Search for the cell housing the specified text and yield its (X, Y) center coordinate. 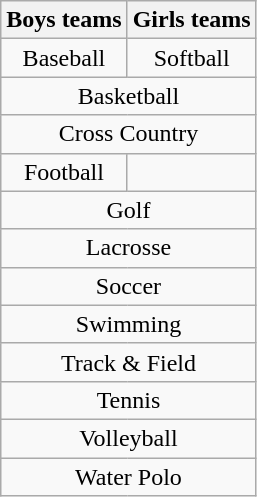
Cross Country (128, 134)
Soccer (128, 286)
Baseball (64, 58)
Softball (192, 58)
Golf (128, 210)
Volleyball (128, 438)
Track & Field (128, 362)
Lacrosse (128, 248)
Girls teams (192, 20)
Tennis (128, 400)
Football (64, 172)
Water Polo (128, 477)
Swimming (128, 324)
Boys teams (64, 20)
Basketball (128, 96)
